Search for the cell housing the specified text and yield its [X, Y] center coordinate. 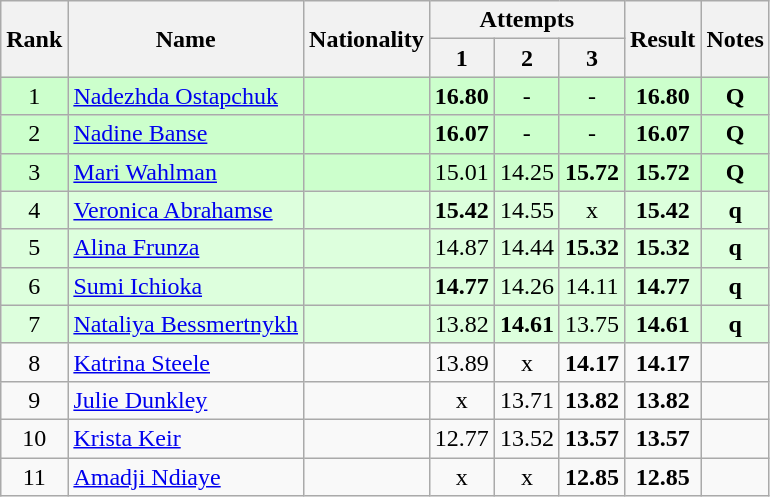
Sumi Ichioka [186, 286]
5 [34, 248]
14.11 [592, 286]
8 [34, 362]
13.71 [526, 400]
14.26 [526, 286]
Mari Wahlman [186, 172]
12.77 [462, 438]
9 [34, 400]
Nataliya Bessmertnykh [186, 324]
Result [662, 39]
10 [34, 438]
15.01 [462, 172]
14.25 [526, 172]
Alina Frunza [186, 248]
11 [34, 477]
Attempts [526, 20]
Nadine Banse [186, 134]
Rank [34, 39]
Name [186, 39]
Nadezhda Ostapchuk [186, 96]
6 [34, 286]
Amadji Ndiaye [186, 477]
13.75 [592, 324]
13.89 [462, 362]
Nationality [367, 39]
14.55 [526, 210]
Katrina Steele [186, 362]
13.52 [526, 438]
14.44 [526, 248]
Notes [735, 39]
Krista Keir [186, 438]
Julie Dunkley [186, 400]
Veronica Abrahamse [186, 210]
7 [34, 324]
4 [34, 210]
14.87 [462, 248]
